Locate the cell with the specified text and output its [x, y] center coordinate. 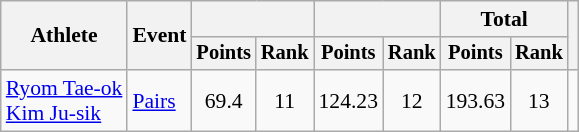
Total [504, 19]
Event [159, 36]
11 [285, 100]
13 [539, 100]
Ryom Tae-okKim Ju-sik [64, 100]
193.63 [476, 100]
Athlete [64, 36]
Pairs [159, 100]
124.23 [348, 100]
12 [412, 100]
69.4 [224, 100]
